Extract the [X, Y] coordinate from the center of the cell holding the provided text.  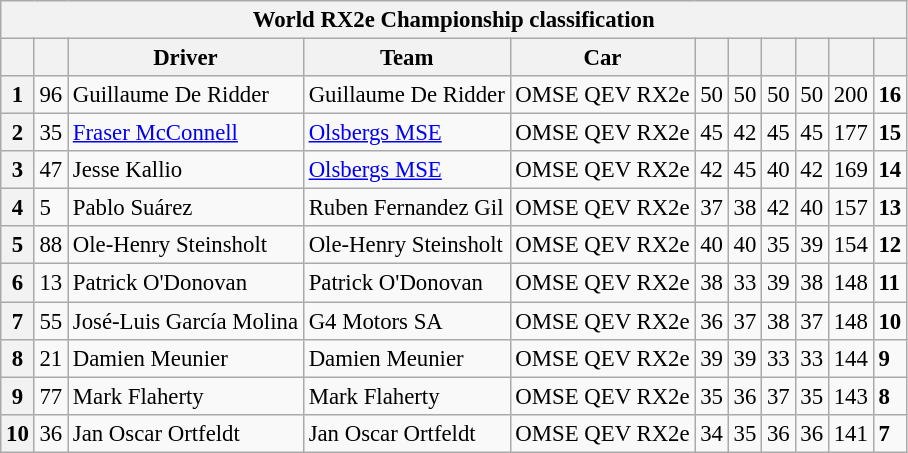
77 [50, 396]
11 [890, 283]
12 [890, 245]
21 [50, 358]
G4 Motors SA [406, 321]
1 [18, 95]
14 [890, 170]
Team [406, 58]
55 [50, 321]
144 [850, 358]
3 [18, 170]
Car [602, 58]
2 [18, 133]
Jesse Kallio [186, 170]
Fraser McConnell [186, 133]
141 [850, 433]
177 [850, 133]
José-Luis García Molina [186, 321]
15 [890, 133]
6 [18, 283]
154 [850, 245]
4 [18, 208]
16 [890, 95]
Ruben Fernandez Gil [406, 208]
34 [712, 433]
143 [850, 396]
World RX2e Championship classification [454, 20]
Driver [186, 58]
88 [50, 245]
169 [850, 170]
96 [50, 95]
200 [850, 95]
157 [850, 208]
47 [50, 170]
Pablo Suárez [186, 208]
